Detect which cell encompasses the target text, then output its (X, Y) center coordinate. 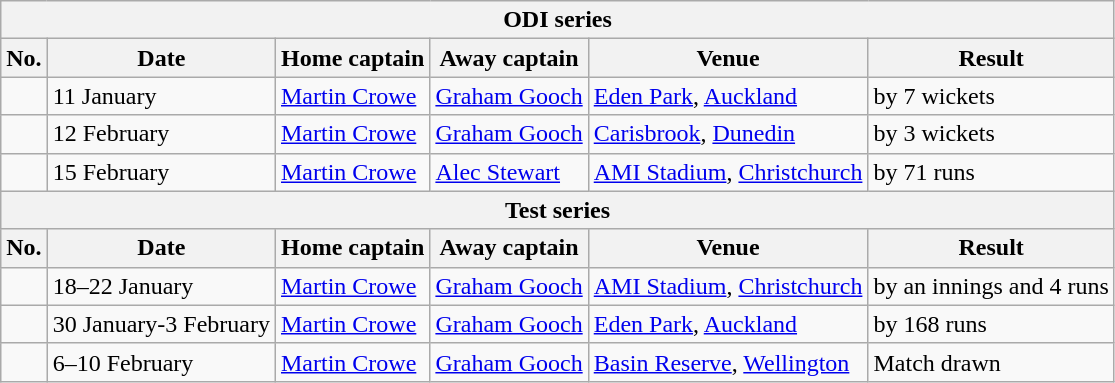
18–22 January (161, 286)
Carisbrook, Dunedin (728, 134)
Alec Stewart (509, 172)
Test series (558, 210)
12 February (161, 134)
30 January-3 February (161, 324)
15 February (161, 172)
by 168 runs (991, 324)
11 January (161, 96)
by an innings and 4 runs (991, 286)
by 7 wickets (991, 96)
by 71 runs (991, 172)
6–10 February (161, 362)
ODI series (558, 20)
Basin Reserve, Wellington (728, 362)
Match drawn (991, 362)
by 3 wickets (991, 134)
